Determine the [x, y] coordinate at the center of the cell enclosing the given text.  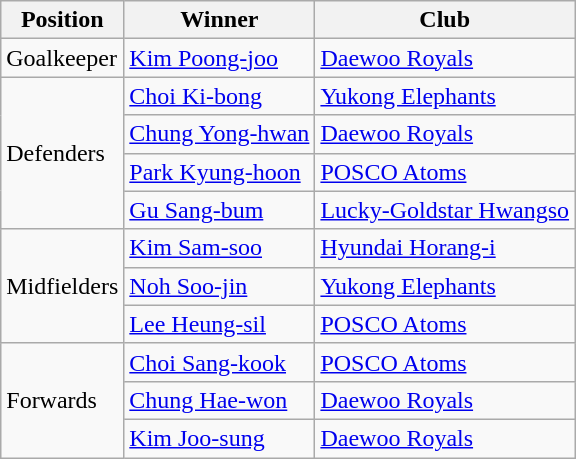
Park Kyung-hoon [220, 172]
Position [62, 20]
Noh Soo-jin [220, 286]
Kim Sam-soo [220, 248]
Club [445, 20]
Hyundai Horang-i [445, 248]
Lucky-Goldstar Hwangso [445, 210]
Defenders [62, 153]
Midfielders [62, 286]
Chung Hae-won [220, 400]
Kim Joo-sung [220, 438]
Gu Sang-bum [220, 210]
Choi Sang-kook [220, 362]
Kim Poong-joo [220, 58]
Chung Yong-hwan [220, 134]
Choi Ki-bong [220, 96]
Winner [220, 20]
Lee Heung-sil [220, 324]
Goalkeeper [62, 58]
Forwards [62, 400]
